Provide the [X, Y] coordinate of the cell's center where the given text is located.  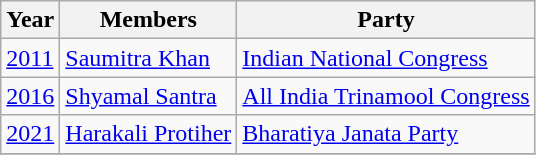
Year [30, 20]
2016 [30, 96]
All India Trinamool Congress [386, 96]
Indian National Congress [386, 58]
Party [386, 20]
Saumitra Khan [148, 58]
2021 [30, 134]
2011 [30, 58]
Members [148, 20]
Shyamal Santra [148, 96]
Bharatiya Janata Party [386, 134]
Harakali Protiher [148, 134]
